Find where the given text appears and provide that cell's center as (x, y) coordinate. 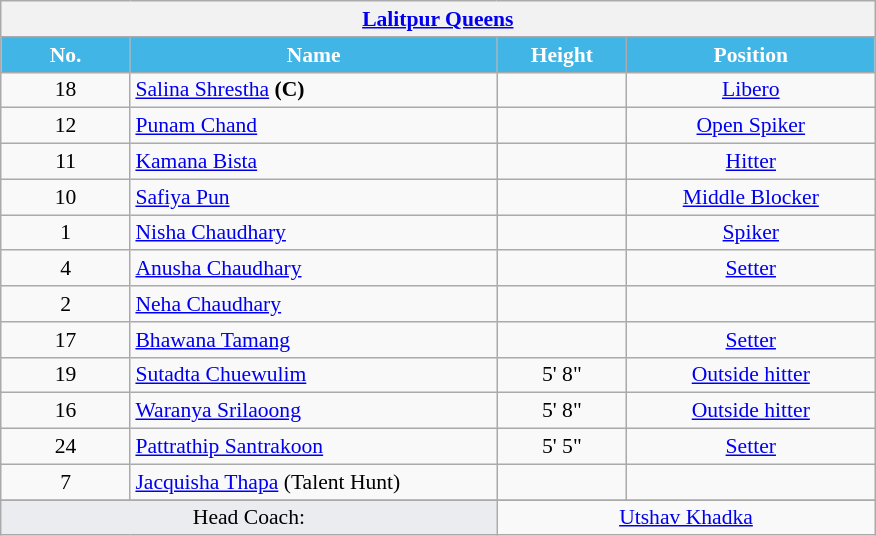
Hitter (751, 162)
10 (66, 197)
Height (562, 55)
Safiya Pun (314, 197)
Head Coach: (249, 518)
Nisha Chaudhary (314, 233)
4 (66, 269)
Middle Blocker (751, 197)
Neha Chaudhary (314, 304)
No. (66, 55)
Anusha Chaudhary (314, 269)
Libero (751, 90)
2 (66, 304)
Jacquisha Thapa (Talent Hunt) (314, 482)
17 (66, 340)
Waranya Srilaoong (314, 411)
18 (66, 90)
Bhawana Tamang (314, 340)
Lalitpur Queens (438, 19)
1 (66, 233)
Spiker (751, 233)
Kamana Bista (314, 162)
Salina Shrestha (C) (314, 90)
Punam Chand (314, 126)
16 (66, 411)
24 (66, 447)
19 (66, 375)
Name (314, 55)
11 (66, 162)
12 (66, 126)
Pattrathip Santrakoon (314, 447)
5' 5" (562, 447)
Open Spiker (751, 126)
Utshav Khadka (686, 518)
7 (66, 482)
Position (751, 55)
Sutadta Chuewulim (314, 375)
